Output the [x, y] coordinate of the center of the cell containing the given text.  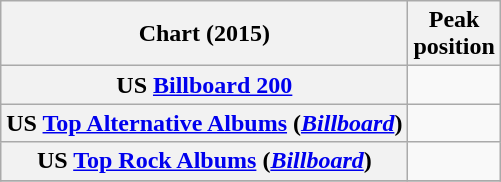
US Top Rock Albums (Billboard) [204, 161]
US Top Alternative Albums (Billboard) [204, 123]
US Billboard 200 [204, 85]
Peak position [454, 34]
Chart (2015) [204, 34]
